Determine the [x, y] coordinate at the center of the cell enclosing the given text.  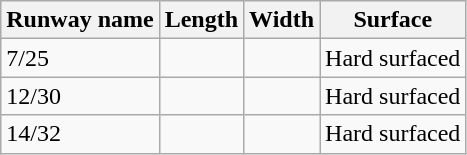
7/25 [80, 58]
Runway name [80, 20]
14/32 [80, 134]
Length [201, 20]
Width [282, 20]
Surface [393, 20]
12/30 [80, 96]
